Identify which cell holds the provided text, then report its [x, y] central coordinate. 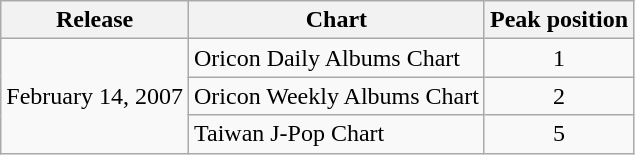
Taiwan J-Pop Chart [336, 134]
Chart [336, 20]
Oricon Weekly Albums Chart [336, 96]
Oricon Daily Albums Chart [336, 58]
Peak position [558, 20]
February 14, 2007 [95, 96]
Release [95, 20]
5 [558, 134]
2 [558, 96]
1 [558, 58]
